Extract the [X, Y] coordinate from the center of the cell holding the provided text.  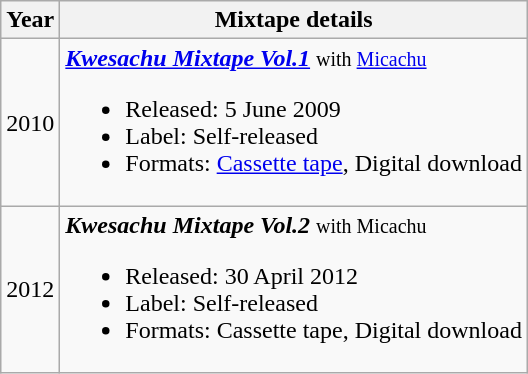
2012 [30, 290]
Kwesachu Mixtape Vol.1 with MicachuReleased: 5 June 2009Label: Self-releasedFormats: Cassette tape, Digital download [294, 122]
2010 [30, 122]
Year [30, 20]
Kwesachu Mixtape Vol.2 with MicachuReleased: 30 April 2012Label: Self-releasedFormats: Cassette tape, Digital download [294, 290]
Mixtape details [294, 20]
